Provide the [x, y] coordinate of the cell's center where the given text is located.  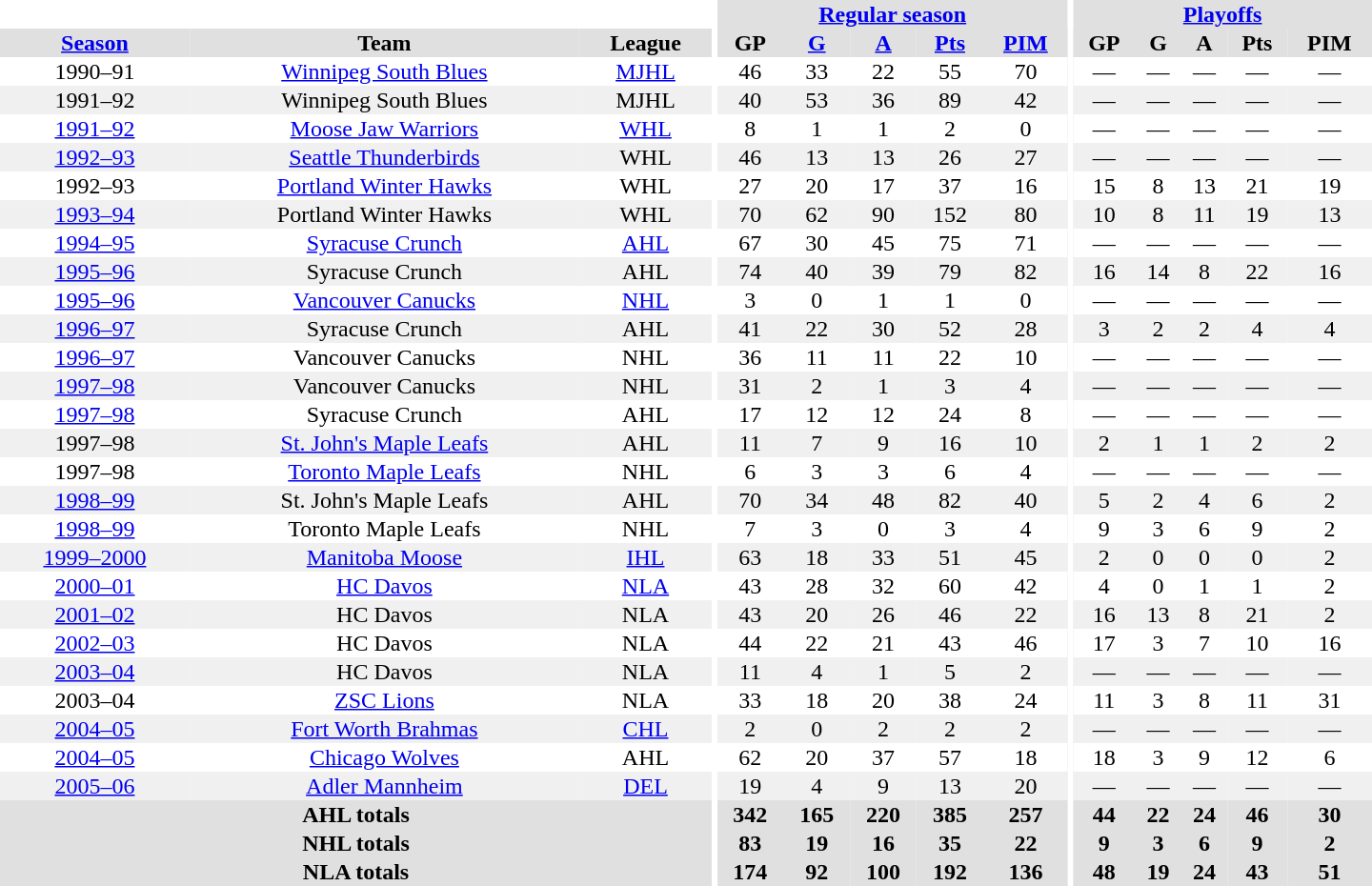
Seattle Thunderbirds [385, 157]
1999–2000 [95, 557]
CHL [646, 729]
1990–91 [95, 71]
NHL totals [356, 843]
57 [950, 757]
385 [950, 815]
IHL [646, 557]
79 [950, 272]
89 [950, 100]
71 [1025, 243]
41 [750, 329]
Moose Jaw Warriors [385, 129]
92 [817, 872]
2002–03 [95, 643]
32 [883, 586]
NLA totals [356, 872]
60 [950, 586]
ZSC Lions [385, 700]
1994–95 [95, 243]
174 [750, 872]
League [646, 43]
75 [950, 243]
2005–06 [95, 786]
257 [1025, 815]
74 [750, 272]
2001–02 [95, 614]
15 [1103, 186]
14 [1158, 272]
52 [950, 329]
192 [950, 872]
38 [950, 700]
35 [950, 843]
39 [883, 272]
136 [1025, 872]
342 [750, 815]
53 [817, 100]
Regular season [892, 14]
AHL totals [356, 815]
165 [817, 815]
2000–01 [95, 586]
55 [950, 71]
34 [817, 500]
Team [385, 43]
83 [750, 843]
100 [883, 872]
63 [750, 557]
67 [750, 243]
Chicago Wolves [385, 757]
Season [95, 43]
220 [883, 815]
Manitoba Moose [385, 557]
1993–94 [95, 214]
Playoffs [1222, 14]
80 [1025, 214]
90 [883, 214]
Fort Worth Brahmas [385, 729]
DEL [646, 786]
152 [950, 214]
Adler Mannheim [385, 786]
